Scan for the cell matching the given text and deliver its (x, y) coordinate at center. 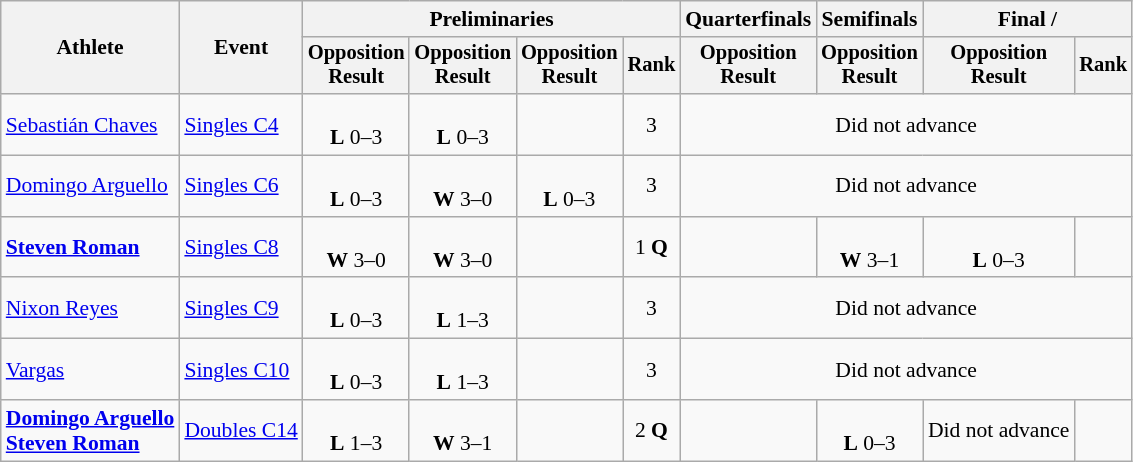
Vargas (90, 370)
Event (240, 48)
Singles C6 (240, 186)
Singles C9 (240, 308)
Quarterfinals (748, 19)
Domingo Arguello (90, 186)
Semifinals (870, 19)
1 Q (652, 248)
Sebastián Chaves (90, 124)
Singles C8 (240, 248)
2 Q (652, 430)
Athlete (90, 48)
Domingo ArguelloSteven Roman (90, 430)
Singles C4 (240, 124)
Doubles C14 (240, 430)
Singles C10 (240, 370)
Preliminaries (492, 19)
Steven Roman (90, 248)
Nixon Reyes (90, 308)
Final / (1028, 19)
